Scan for the cell matching the given text and deliver its (x, y) coordinate at center. 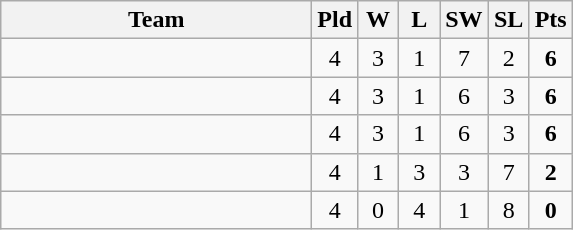
Pts (550, 20)
Team (156, 20)
L (420, 20)
SW (464, 20)
W (378, 20)
8 (508, 210)
SL (508, 20)
Pld (335, 20)
